Find where the given text appears and provide that cell's center as (x, y) coordinate. 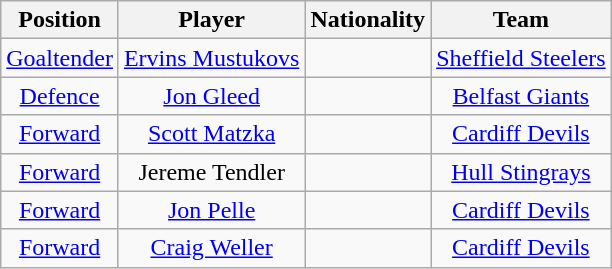
Belfast Giants (522, 96)
Ervins Mustukovs (211, 58)
Jon Pelle (211, 210)
Defence (60, 96)
Sheffield Steelers (522, 58)
Jon Gleed (211, 96)
Nationality (368, 20)
Jereme Tendler (211, 172)
Craig Weller (211, 248)
Team (522, 20)
Hull Stingrays (522, 172)
Scott Matzka (211, 134)
Goaltender (60, 58)
Player (211, 20)
Position (60, 20)
